Return the [X, Y] coordinate for the center point of the cell that contains the specified text.  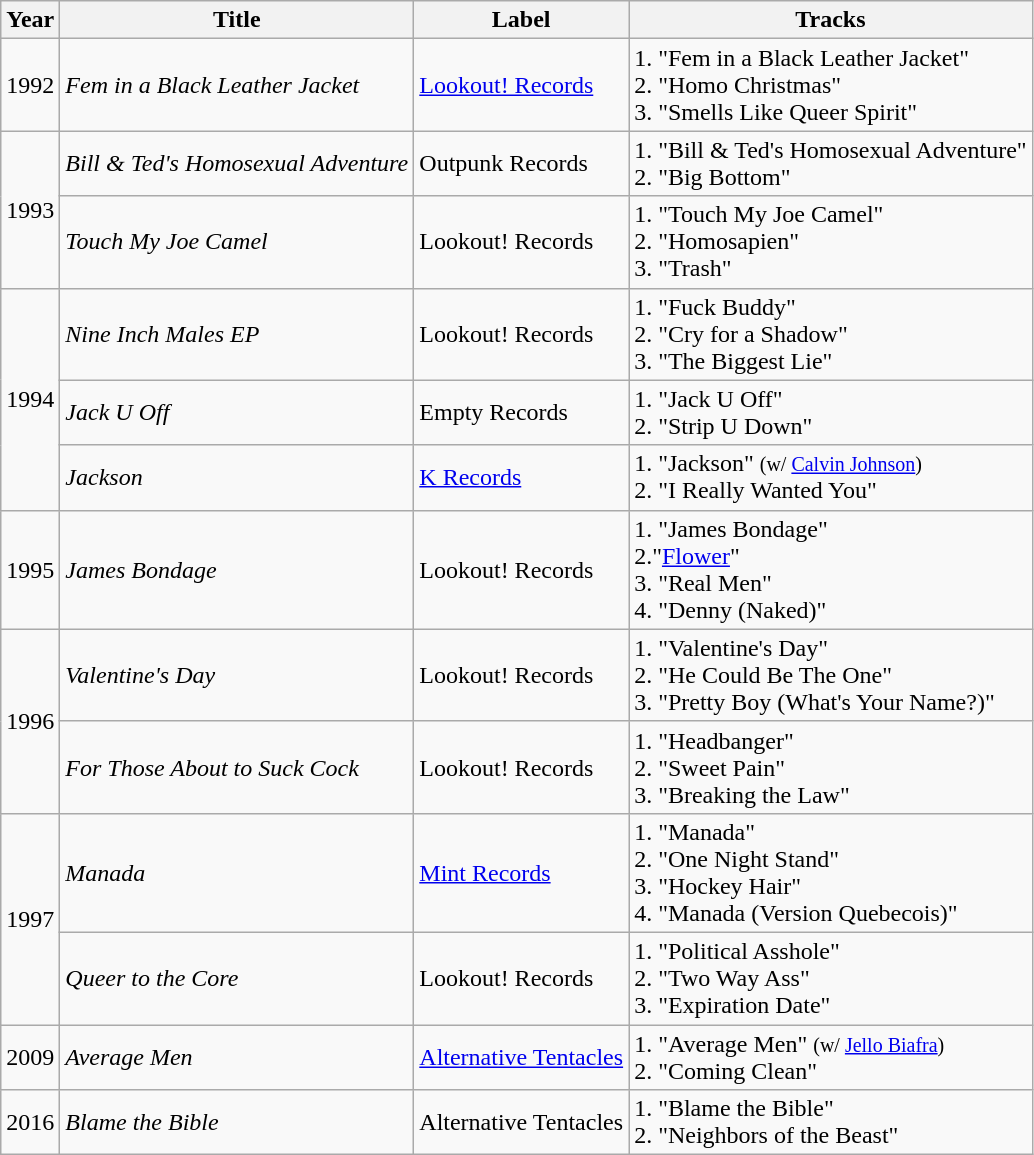
Jack U Off [237, 412]
1. "Touch My Joe Camel"2. "Homosapien"3. "Trash" [831, 242]
Bill & Ted's Homosexual Adventure [237, 164]
1995 [30, 570]
1. "Average Men" (w/ Jello Biafra)2. "Coming Clean" [831, 1056]
K Records [522, 478]
Queer to the Core [237, 978]
1994 [30, 399]
Mint Records [522, 872]
Tracks [831, 20]
Average Men [237, 1056]
Year [30, 20]
Blame the Bible [237, 1122]
1. "Jack U Off"2. "Strip U Down" [831, 412]
1992 [30, 85]
1. "Fem in a Black Leather Jacket"2. "Homo Christmas"3. "Smells Like Queer Spirit" [831, 85]
1. "Headbanger"2. "Sweet Pain"3. "Breaking the Law" [831, 767]
Outpunk Records [522, 164]
1. "James Bondage"2."Flower"3. "Real Men"4. "Denny (Naked)" [831, 570]
Touch My Joe Camel [237, 242]
Empty Records [522, 412]
1993 [30, 210]
Valentine's Day [237, 675]
1. "Jackson" (w/ Calvin Johnson)2. "I Really Wanted You" [831, 478]
Manada [237, 872]
Title [237, 20]
1996 [30, 721]
2016 [30, 1122]
Label [522, 20]
2009 [30, 1056]
1. "Valentine's Day"2. "He Could Be The One"3. "Pretty Boy (What's Your Name?)" [831, 675]
Fem in a Black Leather Jacket [237, 85]
1. "Blame the Bible"2. "Neighbors of the Beast" [831, 1122]
Jackson [237, 478]
For Those About to Suck Cock [237, 767]
1. "Bill & Ted's Homosexual Adventure"2. "Big Bottom" [831, 164]
1997 [30, 918]
1. "Political Asshole"2. "Two Way Ass"3. "Expiration Date" [831, 978]
James Bondage [237, 570]
1. "Manada"2. "One Night Stand"3. "Hockey Hair"4. "Manada (Version Quebecois)" [831, 872]
1. "Fuck Buddy"2. "Cry for a Shadow"3. "The Biggest Lie" [831, 334]
Nine Inch Males EP [237, 334]
